Identify which cell holds the provided text, then report its [x, y] central coordinate. 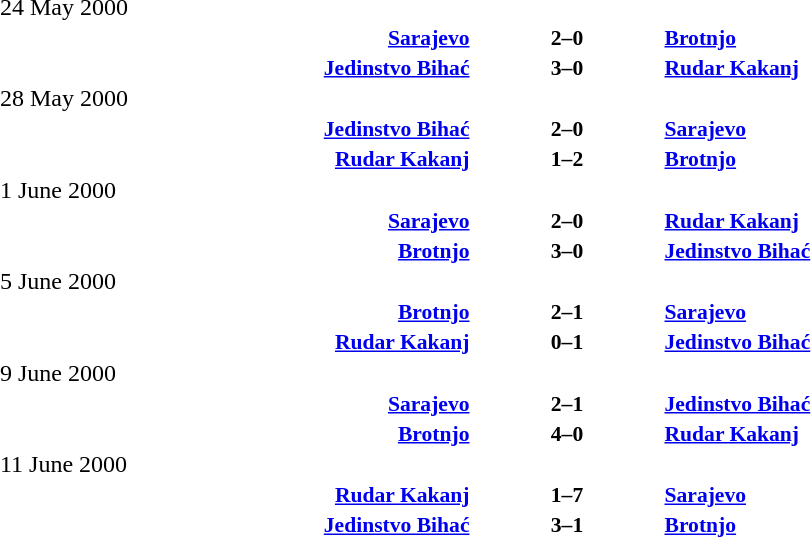
4–0 [566, 434]
0–1 [566, 342]
1–2 [566, 159]
1–7 [566, 495]
